For the text-containing cell, return its midpoint in [x, y] coordinate format. 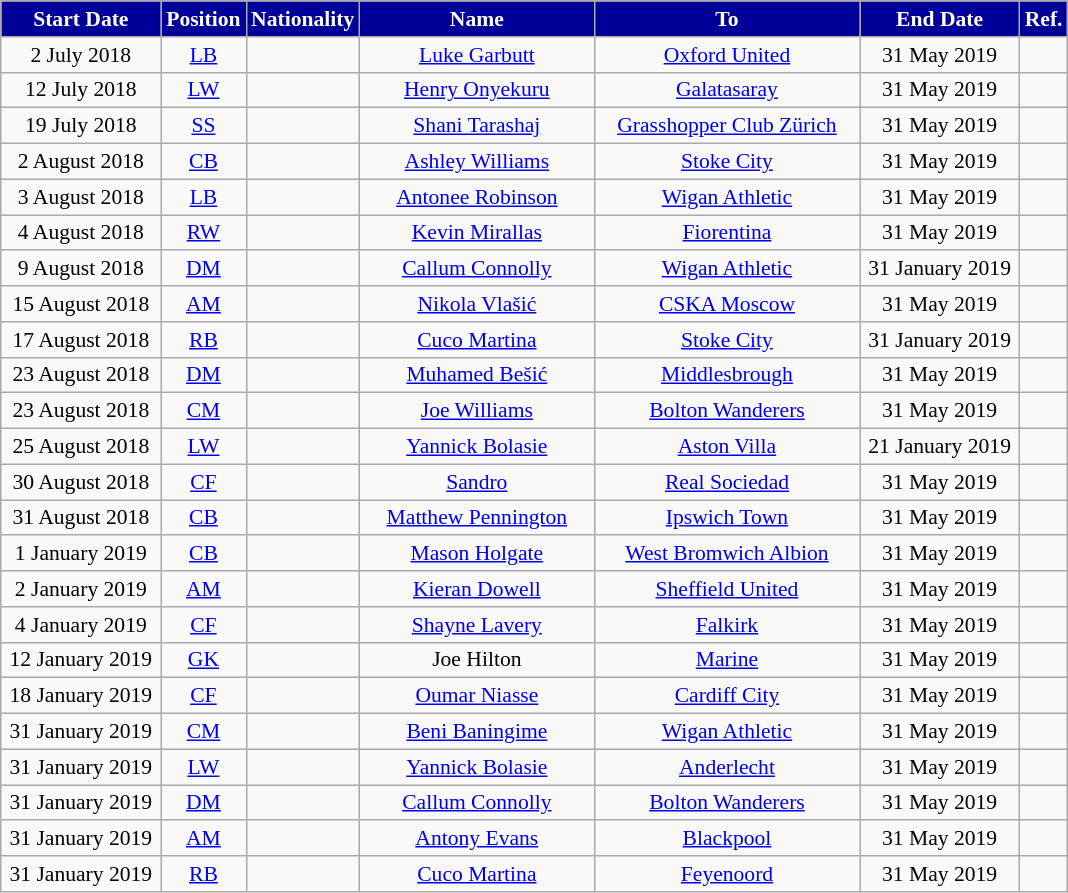
Position [204, 19]
18 January 2019 [81, 696]
Sheffield United [726, 589]
25 August 2018 [81, 447]
19 July 2018 [81, 126]
Ref. [1044, 19]
Oumar Niasse [476, 696]
Shayne Lavery [476, 625]
Fiorentina [726, 233]
End Date [940, 19]
Muhamed Bešić [476, 375]
Cardiff City [726, 696]
Beni Baningime [476, 732]
West Bromwich Albion [726, 554]
31 August 2018 [81, 518]
RW [204, 233]
Luke Garbutt [476, 55]
Antonee Robinson [476, 197]
17 August 2018 [81, 340]
Joe Hilton [476, 660]
Ashley Williams [476, 162]
Nationality [302, 19]
Matthew Pennington [476, 518]
Kieran Dowell [476, 589]
Sandro [476, 482]
1 January 2019 [81, 554]
4 August 2018 [81, 233]
Galatasaray [726, 90]
Oxford United [726, 55]
SS [204, 126]
To [726, 19]
Grasshopper Club Zürich [726, 126]
2 August 2018 [81, 162]
21 January 2019 [940, 447]
3 August 2018 [81, 197]
Marine [726, 660]
Real Sociedad [726, 482]
Nikola Vlašić [476, 304]
Name [476, 19]
12 January 2019 [81, 660]
Shani Tarashaj [476, 126]
Middlesbrough [726, 375]
Kevin Mirallas [476, 233]
Ipswich Town [726, 518]
GK [204, 660]
Mason Holgate [476, 554]
Antony Evans [476, 839]
30 August 2018 [81, 482]
Aston Villa [726, 447]
Feyenoord [726, 874]
12 July 2018 [81, 90]
15 August 2018 [81, 304]
Henry Onyekuru [476, 90]
Anderlecht [726, 767]
2 July 2018 [81, 55]
2 January 2019 [81, 589]
9 August 2018 [81, 269]
Start Date [81, 19]
Joe Williams [476, 411]
Blackpool [726, 839]
Falkirk [726, 625]
CSKA Moscow [726, 304]
4 January 2019 [81, 625]
